Search for the cell housing the specified text and yield its [x, y] center coordinate. 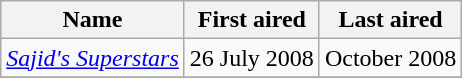
First aired [252, 20]
26 July 2008 [252, 58]
Name [93, 20]
October 2008 [390, 58]
Sajid's Superstars [93, 58]
Last aired [390, 20]
